Extract the (x, y) coordinate from the center of the cell holding the provided text.  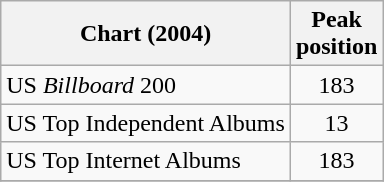
US Top Internet Albums (146, 161)
US Billboard 200 (146, 85)
Peakposition (336, 34)
Chart (2004) (146, 34)
13 (336, 123)
US Top Independent Albums (146, 123)
